Capture the cell that displays the provided text and extract its (X, Y) central coordinate. 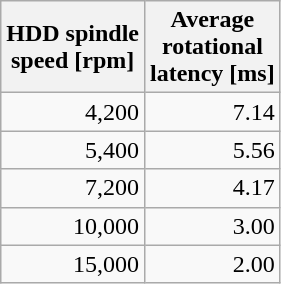
7.14 (213, 112)
15,000 (73, 264)
7,200 (73, 188)
4,200 (73, 112)
Averagerotationallatency [ms] (213, 47)
2.00 (213, 264)
3.00 (213, 226)
4.17 (213, 188)
5.56 (213, 150)
10,000 (73, 226)
HDD spindlespeed [rpm] (73, 47)
5,400 (73, 150)
